Output the (x, y) coordinate of the center of the cell containing the given text.  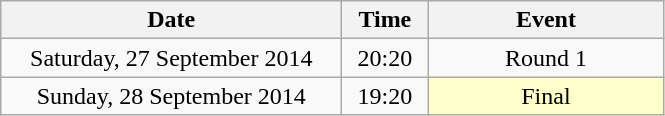
Sunday, 28 September 2014 (172, 96)
Event (546, 20)
20:20 (385, 58)
19:20 (385, 96)
Round 1 (546, 58)
Final (546, 96)
Saturday, 27 September 2014 (172, 58)
Date (172, 20)
Time (385, 20)
